Output the (X, Y) coordinate of the center of the cell containing the given text.  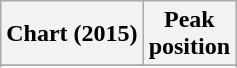
Chart (2015) (72, 34)
Peakposition (189, 34)
